For the text-containing cell, return its midpoint in [x, y] coordinate format. 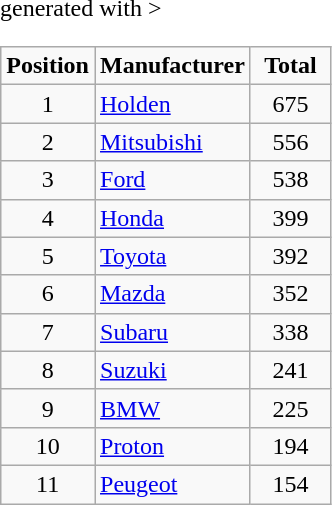
556 [290, 142]
194 [290, 446]
154 [290, 484]
9 [48, 408]
399 [290, 218]
6 [48, 294]
Honda [172, 218]
4 [48, 218]
392 [290, 256]
1 [48, 104]
11 [48, 484]
338 [290, 332]
241 [290, 370]
538 [290, 180]
Position [48, 66]
5 [48, 256]
675 [290, 104]
Peugeot [172, 484]
8 [48, 370]
2 [48, 142]
Ford [172, 180]
Proton [172, 446]
Mazda [172, 294]
Holden [172, 104]
225 [290, 408]
10 [48, 446]
Total [290, 66]
Subaru [172, 332]
Suzuki [172, 370]
3 [48, 180]
Mitsubishi [172, 142]
352 [290, 294]
7 [48, 332]
Toyota [172, 256]
Manufacturer [172, 66]
BMW [172, 408]
